Pinpoint the cell where the given text exists, returning its [X, Y] midpoint coordinate. 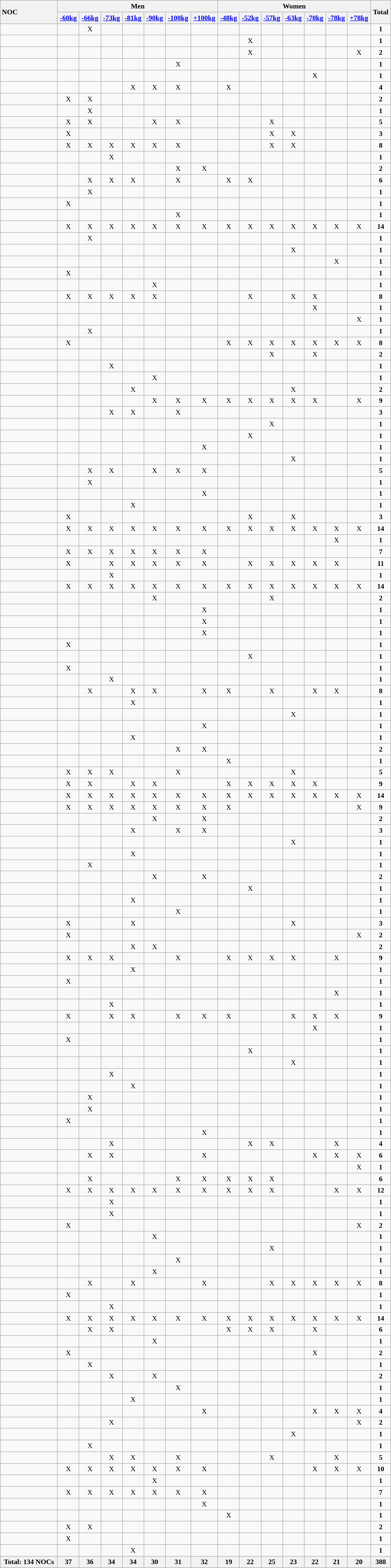
-57kg [272, 18]
10 [381, 1469]
388 [381, 1562]
-78kg [337, 18]
25 [272, 1562]
-70kg [315, 18]
-52kg [250, 18]
23 [293, 1562]
12 [381, 1191]
32 [204, 1562]
-63kg [293, 18]
+100kg [204, 18]
NOC [29, 12]
37 [68, 1562]
-60kg [68, 18]
Total [381, 12]
36 [90, 1562]
31 [178, 1562]
11 [381, 564]
21 [337, 1562]
-81kg [133, 18]
-73kg [111, 18]
-90kg [154, 18]
30 [154, 1562]
-100kg [178, 18]
+78kg [359, 18]
-66kg [90, 18]
Women [295, 6]
20 [359, 1562]
Men [138, 6]
19 [229, 1562]
-48kg [229, 18]
Total: 134 NOCs [29, 1562]
